Provide the (x, y) coordinate of the cell's center where the given text is located.  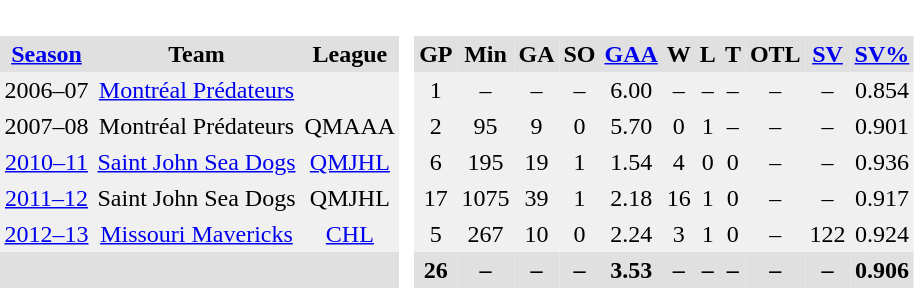
0.924 (882, 234)
GA (536, 54)
39 (536, 198)
267 (486, 234)
Season (46, 54)
0.901 (882, 126)
2011–12 (46, 198)
League (350, 54)
10 (536, 234)
195 (486, 162)
122 (828, 234)
0.917 (882, 198)
CHL (350, 234)
0.854 (882, 90)
3.53 (631, 270)
L (708, 54)
0.906 (882, 270)
QMAAA (350, 126)
GAA (631, 54)
1.54 (631, 162)
2012–13 (46, 234)
16 (678, 198)
Missouri Mavericks (196, 234)
1075 (486, 198)
17 (436, 198)
2 (436, 126)
Team (196, 54)
Min (486, 54)
T (732, 54)
SV% (882, 54)
19 (536, 162)
3 (678, 234)
SV (828, 54)
0.936 (882, 162)
5 (436, 234)
9 (536, 126)
2.24 (631, 234)
6 (436, 162)
GP (436, 54)
4 (678, 162)
2.18 (631, 198)
26 (436, 270)
2006–07 (46, 90)
OTL (775, 54)
95 (486, 126)
2010–11 (46, 162)
SO (580, 54)
2007–08 (46, 126)
W (678, 54)
5.70 (631, 126)
6.00 (631, 90)
